Return the (x, y) coordinate for the center point of the cell that contains the specified text.  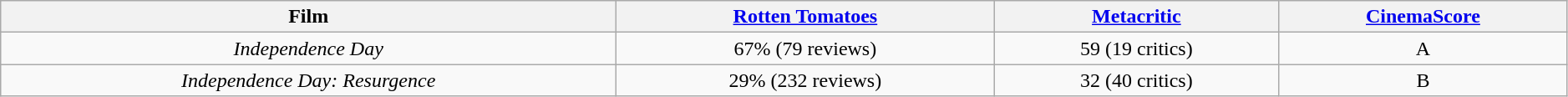
Independence Day (309, 48)
29% (232 reviews) (805, 80)
Metacritic (1136, 17)
Rotten Tomatoes (805, 17)
32 (40 critics) (1136, 80)
B (1423, 80)
Film (309, 17)
Independence Day: Resurgence (309, 80)
A (1423, 48)
59 (19 critics) (1136, 48)
CinemaScore (1423, 17)
67% (79 reviews) (805, 48)
